For the text-containing cell, return its midpoint in (X, Y) coordinate format. 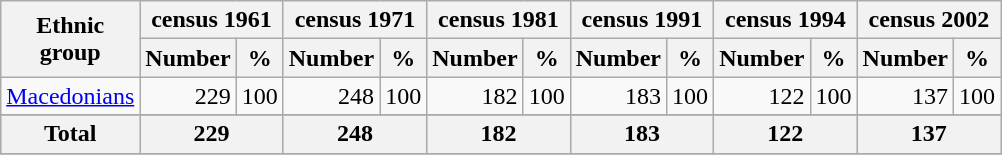
census 1961 (212, 20)
Total (70, 134)
census 1981 (498, 20)
census 2002 (928, 20)
census 1991 (642, 20)
census 1971 (354, 20)
Ethnicgroup (70, 39)
census 1994 (786, 20)
Macedonians (70, 96)
